Pinpoint the cell where the given text exists, returning its (x, y) midpoint coordinate. 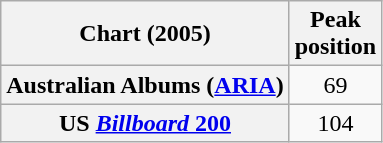
69 (335, 85)
104 (335, 123)
Peakposition (335, 34)
Chart (2005) (145, 34)
US Billboard 200 (145, 123)
Australian Albums (ARIA) (145, 85)
